Output the (X, Y) coordinate of the center of the cell containing the given text.  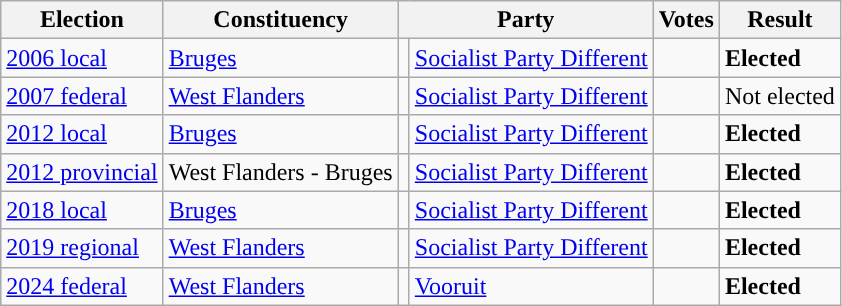
2012 local (82, 134)
Election (82, 20)
Constituency (280, 20)
2024 federal (82, 286)
2012 provincial (82, 172)
2019 regional (82, 248)
Not elected (780, 96)
2007 federal (82, 96)
2018 local (82, 210)
West Flanders - Bruges (280, 172)
2006 local (82, 58)
Party (526, 20)
Votes (686, 20)
Vooruit (531, 286)
Result (780, 20)
